Provide the (X, Y) coordinate of the cell's center where the given text is located.  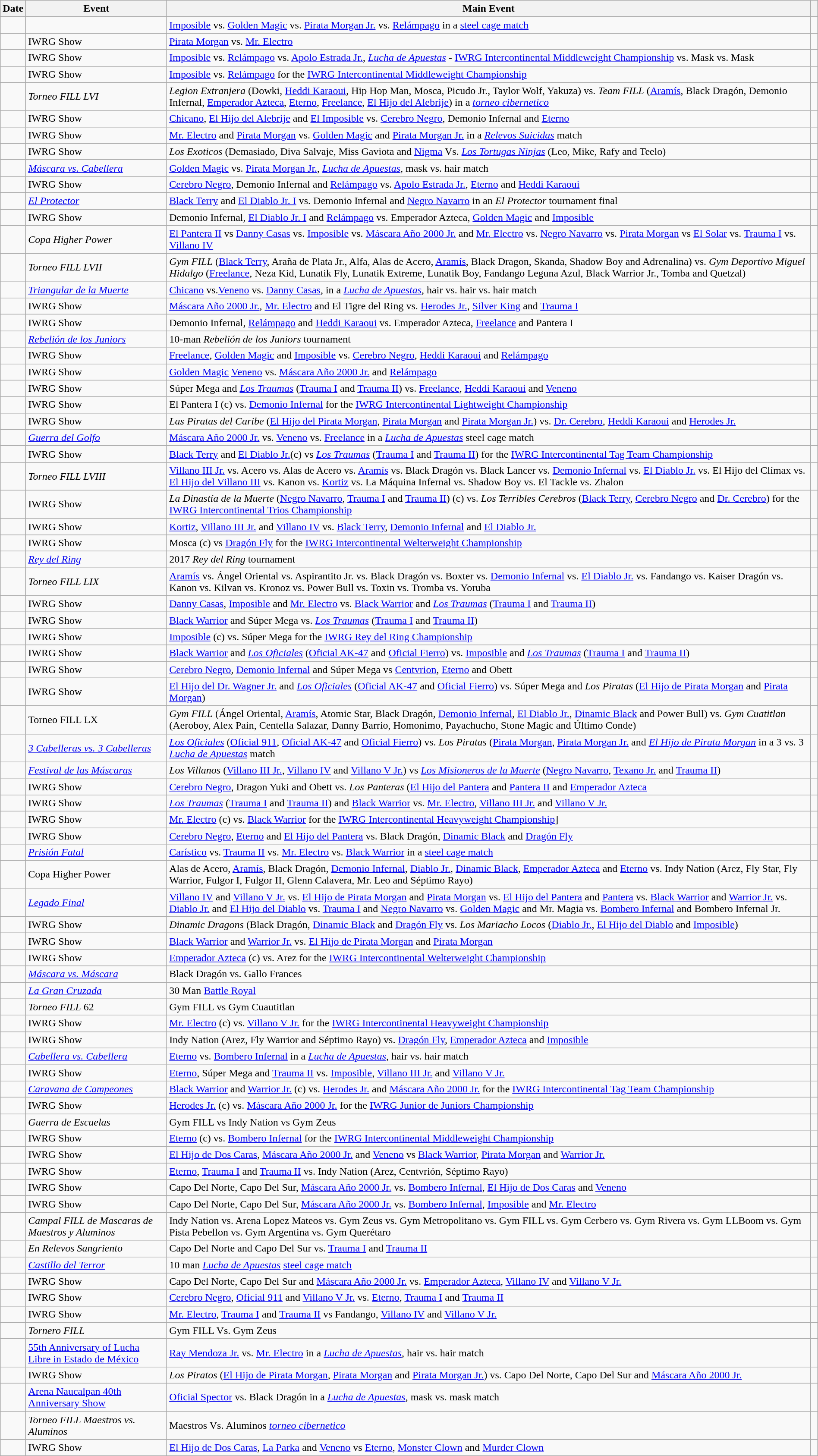
El Protector (97, 201)
Imposible vs. Golden Magic vs. Pirata Morgan Jr. vs. Relámpago in a steel cage match (488, 25)
Arena Naucalpan 40th Anniversary Show (97, 1397)
Mr. Electro (c) vs. Villano V Jr. for the IWRG Intercontinental Heavyweight Championship (488, 1023)
Torneo FILL 62 (97, 1007)
Festival de las Máscaras (97, 770)
Indy Nation (Arez, Fly Warrior and Séptimo Rayo) vs. Dragón Fly, Emperador Azteca and Imposible (488, 1040)
Cerebro Negro, Oficial 911 and Villano V Jr. vs. Eterno, Trauma I and Trauma II (488, 1298)
Black Terry and El Diablo Jr. I vs. Demonio Infernal and Negro Navarro in an El Protector tournament final (488, 201)
El Pantera I (c) vs. Demonio Infernal for the IWRG Intercontinental Lightweight Championship (488, 405)
El Hijo de Dos Caras, La Parka and Veneno vs Eterno, Monster Clown and Murder Clown (488, 1448)
Triangular de la Muerte (97, 290)
Torneo FILL LVIII (97, 476)
Herodes Jr. (c) vs. Máscara Año 2000 Jr. for the IWRG Junior de Juniors Championship (488, 1105)
Castillo del Terror (97, 1265)
El Hijo de Dos Caras, Máscara Año 2000 Jr. and Veneno vs Black Warrior, Pirata Morgan and Warrior Jr. (488, 1155)
Tornero FILL (97, 1330)
Torneo FILL LIX (97, 582)
Capo Del Norte and Capo Del Sur vs. Trauma I and Trauma II (488, 1248)
Black Terry and El Diablo Jr.(c) vs Los Traumas (Trauma I and Trauma II) for the IWRG Intercontinental Tag Team Championship (488, 454)
Danny Casas, Imposible and Mr. Electro vs. Black Warrior and Los Traumas (Trauma I and Trauma II) (488, 604)
Demonio Infernal, Relámpago and Heddi Karaoui vs. Emperador Azteca, Freelance and Pantera I (488, 323)
Eterno (c) vs. Bombero Infernal for the IWRG Intercontinental Middleweight Championship (488, 1138)
Pirata Morgan vs. Mr. Electro (488, 41)
Chicano vs.Veneno vs. Danny Casas, in a Lucha de Apuestas, hair vs. hair vs. hair match (488, 290)
Los Traumas (Trauma I and Trauma II) and Black Warrior vs. Mr. Electro, Villano III Jr. and Villano V Jr. (488, 803)
Máscara Año 2000 Jr. vs. Veneno vs. Freelance in a Lucha de Apuestas steel cage match (488, 437)
3 Cabelleras vs. 3 Cabelleras (97, 748)
Capo Del Norte, Capo Del Sur, Máscara Año 2000 Jr. vs. Bombero Infernal, Imposible and Mr. Electro (488, 1204)
Dinamic Dragons (Black Dragón, Dinamic Black and Dragón Fly vs. Los Mariacho Locos (Diablo Jr., El Hijo del Diablo and Imposible) (488, 925)
Torneo FILL LVII (97, 267)
Capo Del Norte, Capo Del Sur and Máscara Año 2000 Jr. vs. Emperador Azteca, Villano IV and Villano V Jr. (488, 1281)
Máscara Año 2000 Jr., Mr. Electro and El Tigre del Ring vs. Herodes Jr., Silver King and Trauma I (488, 306)
Campal FILL de Mascaras de Maestros y Aluminos (97, 1226)
2017 Rey del Ring tournament (488, 560)
10-man Rebelión de los Juniors tournament (488, 339)
Black Warrior and Los Oficiales (Oficial AK-47 and Oficial Fierro) vs. Imposible and Los Traumas (Trauma I and Trauma II) (488, 653)
La Gran Cruzada (97, 991)
Máscara vs. Cabellera (97, 168)
Guerra del Golfo (97, 437)
Súper Mega and Los Traumas (Trauma I and Trauma II) vs. Freelance, Heddi Karaoui and Veneno (488, 388)
Event (97, 9)
Torneo FILL LVI (97, 97)
Imposible (c) vs. Súper Mega for the IWRG Rey del Ring Championship (488, 637)
Capo Del Norte, Capo Del Sur, Máscara Año 2000 Jr. vs. Bombero Infernal, El Hijo de Dos Caras and Veneno (488, 1188)
Mr. Electro (c) vs. Black Warrior for the IWRG Intercontinental Heavyweight Championship] (488, 819)
Eterno vs. Bombero Infernal in a Lucha de Apuestas, hair vs. hair match (488, 1056)
Mosca (c) vs Dragón Fly for the IWRG Intercontinental Welterweight Championship (488, 543)
En Relevos Sangriento (97, 1248)
Cerebro Negro, Demonio Infernal and Súper Mega vs Centvrion, Eterno and Obett (488, 670)
Los Piratos (El Hijo de Pirata Morgan, Pirata Morgan and Pirata Morgan Jr.) vs. Capo Del Norte, Capo Del Sur and Máscara Año 2000 Jr. (488, 1375)
Black Warrior and Warrior Jr. (c) vs. Herodes Jr. and Máscara Año 2000 Jr. for the IWRG Intercontinental Tag Team Championship (488, 1089)
Los Villanos (Villano III Jr., Villano IV and Villano V Jr.) vs Los Misioneros de la Muerte (Negro Navarro, Texano Jr. and Trauma II) (488, 770)
Golden Magic Veneno vs. Máscara Año 2000 Jr. and Relámpago (488, 372)
Los Exoticos (Demasiado, Diva Salvaje, Miss Gaviota and Nigma Vs. Los Tortugas Ninjas (Leo, Mike, Rafy and Teelo) (488, 151)
Imposible vs. Relámpago vs. Apolo Estrada Jr., Lucha de Apuestas - IWRG Intercontinental Middleweight Championship vs. Mask vs. Mask (488, 58)
10 man Lucha de Apuestas steel cage match (488, 1265)
Caravana de Campeones (97, 1089)
Carístico vs. Trauma II vs. Mr. Electro vs. Black Warrior in a steel cage match (488, 852)
Cerebro Negro, Demonio Infernal and Relámpago vs. Apolo Estrada Jr., Eterno and Heddi Karaoui (488, 184)
Oficial Spector vs. Black Dragón in a Lucha de Apuestas, mask vs. mask match (488, 1397)
Emperador Azteca (c) vs. Arez for the IWRG Intercontinental Welterweight Championship (488, 958)
Torneo FILL Maestros vs. Aluminos (97, 1425)
Black Warrior and Warrior Jr. vs. El Hijo de Pirata Morgan and Pirata Morgan (488, 941)
Date (13, 9)
Rey del Ring (97, 560)
Mr. Electro, Trauma I and Trauma II vs Fandango, Villano IV and Villano V Jr. (488, 1314)
Gym FILL Vs. Gym Zeus (488, 1330)
Golden Magic vs. Pirata Morgan Jr., Lucha de Apuestas, mask vs. hair match (488, 168)
Cabellera vs. Cabellera (97, 1056)
Kortiz, Villano III Jr. and Villano IV vs. Black Terry, Demonio Infernal and El Diablo Jr. (488, 527)
30 Man Battle Royal (488, 991)
Eterno, Trauma I and Trauma II vs. Indy Nation (Arez, Centvrión, Séptimo Rayo) (488, 1171)
Prisión Fatal (97, 852)
Demonio Infernal, El Diablo Jr. I and Relámpago vs. Emperador Azteca, Golden Magic and Imposible (488, 217)
Cerebro Negro, Dragon Yuki and Obett vs. Los Panteras (El Hijo del Pantera and Pantera II and Emperador Azteca (488, 786)
Rebelión de los Juniors (97, 339)
Gym FILL vs Indy Nation vs Gym Zeus (488, 1122)
Las Piratas del Caribe (El Hijo del Pirata Morgan, Pirata Morgan and Pirata Morgan Jr.) vs. Dr. Cerebro, Heddi Karaoui and Herodes Jr. (488, 421)
Maestros Vs. Aluminos torneo cibernetico (488, 1425)
Mr. Electro and Pirata Morgan vs. Golden Magic and Pirata Morgan Jr. in a Relevos Suicidas match (488, 135)
Main Event (488, 9)
Black Dragón vs. Gallo Frances (488, 974)
Chicano, El Hijo del Alebrije and El Imposible vs. Cerebro Negro, Demonio Infernal and Eterno (488, 119)
Cerebro Negro, Eterno and El Hijo del Pantera vs. Black Dragón, Dinamic Black and Dragón Fly (488, 836)
Freelance, Golden Magic and Imposible vs. Cerebro Negro, Heddi Karaoui and Relámpago (488, 355)
Ray Mendoza Jr. vs. Mr. Electro in a Lucha de Apuestas, hair vs. hair match (488, 1353)
Guerra de Escuelas (97, 1122)
Máscara vs. Máscara (97, 974)
Legado Final (97, 903)
Eterno, Súper Mega and Trauma II vs. Imposible, Villano III Jr. and Villano V Jr. (488, 1072)
55th Anniversary of Lucha Libre in Estado de México (97, 1353)
Torneo FILL LX (97, 720)
Gym FILL vs Gym Cuautitlan (488, 1007)
Imposible vs. Relámpago for the IWRG Intercontinental Middleweight Championship (488, 74)
Black Warrior and Súper Mega vs. Los Traumas (Trauma I and Trauma II) (488, 620)
